Locate the cell with the specified text and output its [x, y] center coordinate. 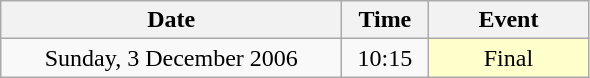
Event [508, 20]
Date [172, 20]
10:15 [385, 58]
Time [385, 20]
Final [508, 58]
Sunday, 3 December 2006 [172, 58]
